Identify which cell holds the provided text, then report its (X, Y) central coordinate. 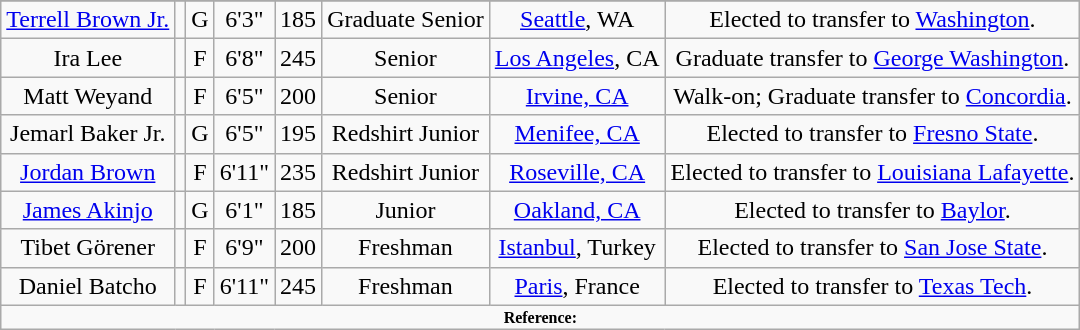
Istanbul, Turkey (577, 248)
Elected to transfer to San Jose State. (872, 248)
Elected to transfer to Fresno State. (872, 134)
Graduate transfer to George Washington. (872, 58)
Graduate Senior (406, 20)
Reference: (540, 317)
Tibet Görener (88, 248)
Walk-on; Graduate transfer to Concordia. (872, 96)
Elected to transfer to Louisiana Lafayette. (872, 172)
Elected to transfer to Washington. (872, 20)
6'8" (244, 58)
Jordan Brown (88, 172)
Elected to transfer to Texas Tech. (872, 286)
6'9" (244, 248)
6'1" (244, 210)
Elected to transfer to Baylor. (872, 210)
235 (298, 172)
6'3" (244, 20)
Junior (406, 210)
Menifee, CA (577, 134)
Ira Lee (88, 58)
Oakland, CA (577, 210)
195 (298, 134)
Irvine, CA (577, 96)
James Akinjo (88, 210)
Roseville, CA (577, 172)
Paris, France (577, 286)
Matt Weyand (88, 96)
Seattle, WA (577, 20)
Daniel Batcho (88, 286)
Terrell Brown Jr. (88, 20)
Jemarl Baker Jr. (88, 134)
Los Angeles, CA (577, 58)
